For the text-containing cell, return its midpoint in [X, Y] coordinate format. 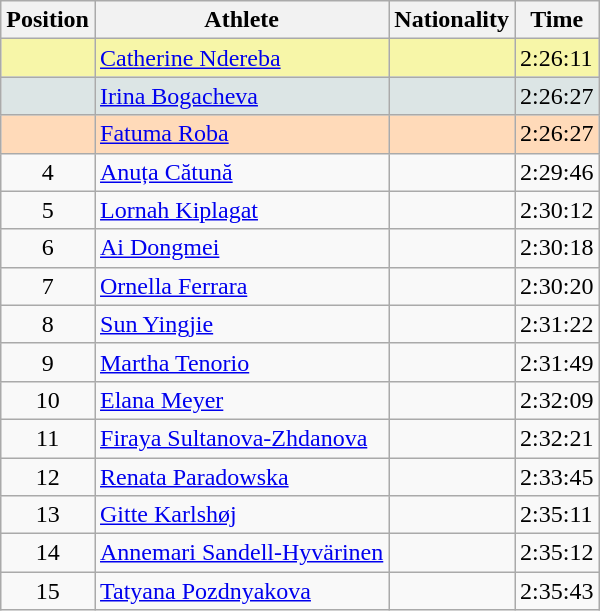
Irina Bogacheva [241, 96]
Elana Meyer [241, 400]
Sun Yingjie [241, 324]
Anuța Cătună [241, 172]
Catherine Ndereba [241, 58]
Nationality [452, 20]
2:35:11 [557, 515]
2:31:22 [557, 324]
2:35:12 [557, 553]
7 [48, 286]
2:30:12 [557, 210]
Annemari Sandell-Hyvärinen [241, 553]
15 [48, 591]
8 [48, 324]
2:31:49 [557, 362]
14 [48, 553]
2:32:09 [557, 400]
2:35:43 [557, 591]
Fatuma Roba [241, 134]
6 [48, 248]
Firaya Sultanova-Zhdanova [241, 438]
2:30:18 [557, 248]
2:32:21 [557, 438]
2:26:11 [557, 58]
12 [48, 477]
Renata Paradowska [241, 477]
Ornella Ferrara [241, 286]
Gitte Karlshøj [241, 515]
Time [557, 20]
11 [48, 438]
2:33:45 [557, 477]
4 [48, 172]
Martha Tenorio [241, 362]
Position [48, 20]
5 [48, 210]
Tatyana Pozdnyakova [241, 591]
10 [48, 400]
2:30:20 [557, 286]
2:29:46 [557, 172]
Lornah Kiplagat [241, 210]
13 [48, 515]
Athlete [241, 20]
Ai Dongmei [241, 248]
9 [48, 362]
